For the text-containing cell, return its midpoint in (X, Y) coordinate format. 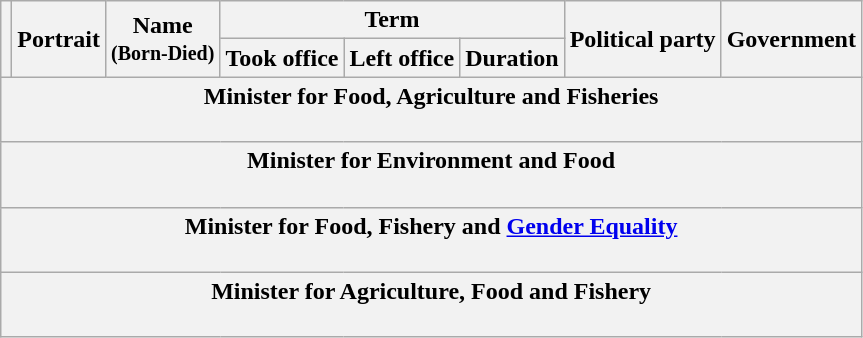
Name(Born-Died) (162, 39)
Political party (642, 39)
Minister for Agriculture, Food and Fishery (432, 304)
Government (791, 39)
Took office (282, 58)
Minister for Food, Fishery and Gender Equality (432, 240)
Minister for Environment and Food (432, 174)
Portrait (59, 39)
Term (392, 20)
Left office (402, 58)
Duration (512, 58)
Minister for Food, Agriculture and Fisheries (432, 110)
